Output the [X, Y] coordinate of the center of the cell containing the given text.  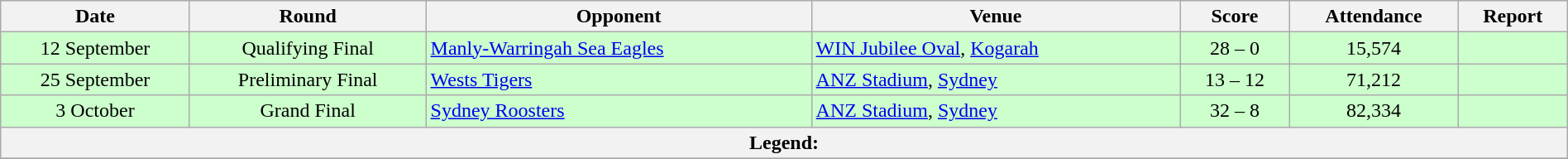
3 October [96, 111]
Qualifying Final [308, 48]
Sydney Roosters [619, 111]
Venue [996, 17]
Round [308, 17]
WIN Jubilee Oval, Kogarah [996, 48]
82,334 [1374, 111]
13 – 12 [1235, 79]
Wests Tigers [619, 79]
Score [1235, 17]
Report [1513, 17]
28 – 0 [1235, 48]
15,574 [1374, 48]
25 September [96, 79]
Preliminary Final [308, 79]
71,212 [1374, 79]
Opponent [619, 17]
12 September [96, 48]
Manly-Warringah Sea Eagles [619, 48]
Grand Final [308, 111]
Legend: [784, 142]
Attendance [1374, 17]
Date [96, 17]
32 – 8 [1235, 111]
